Determine the (X, Y) coordinate at the center of the cell enclosing the given text.  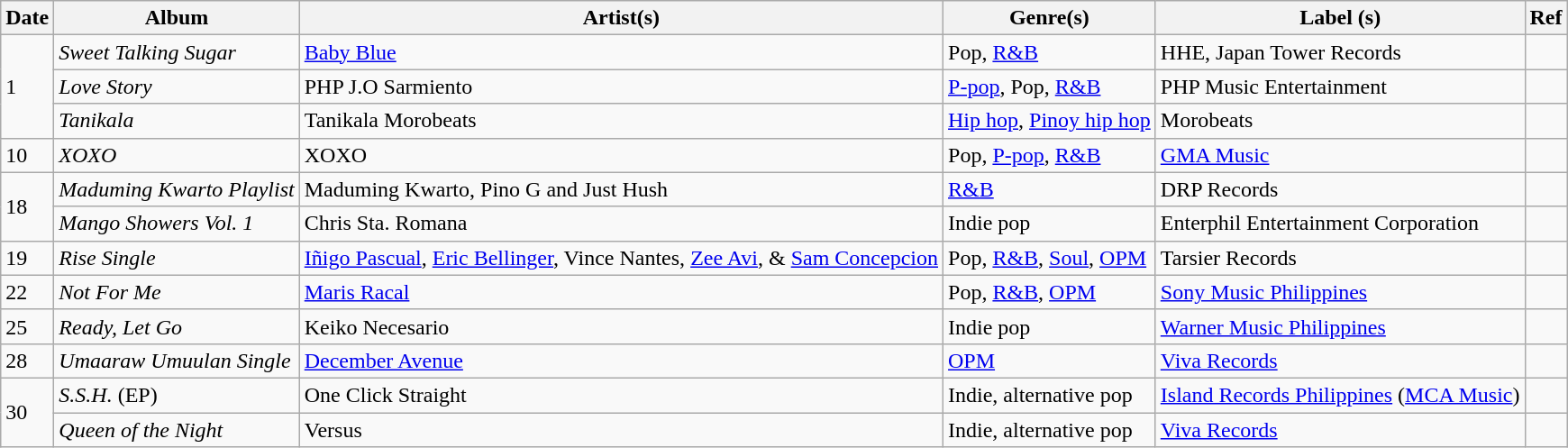
Ref (1546, 18)
Maduming Kwarto Playlist (177, 189)
19 (27, 258)
Pop, R&B, Soul, OPM (1050, 258)
Rise Single (177, 258)
Pop, P-pop, R&B (1050, 155)
DRP Records (1340, 189)
18 (27, 206)
Tanikala (177, 121)
Album (177, 18)
Island Records Philippines (MCA Music) (1340, 395)
30 (27, 412)
Tarsier Records (1340, 258)
HHE, Japan Tower Records (1340, 52)
Enterphil Entertainment Corporation (1340, 224)
PHP Music Entertainment (1340, 87)
Keiko Necesario (621, 326)
Sony Music Philippines (1340, 292)
Morobeats (1340, 121)
Queen of the Night (177, 430)
S.S.H. (EP) (177, 395)
Iñigo Pascual, Eric Bellinger, Vince Nantes, Zee Avi, & Sam Concepcion (621, 258)
Mango Showers Vol. 1 (177, 224)
22 (27, 292)
Date (27, 18)
Maduming Kwarto, Pino G and Just Hush (621, 189)
Versus (621, 430)
Tanikala Morobeats (621, 121)
Artist(s) (621, 18)
Genre(s) (1050, 18)
December Avenue (621, 361)
Ready, Let Go (177, 326)
Chris Sta. Romana (621, 224)
1 (27, 87)
R&B (1050, 189)
PHP J.O Sarmiento (621, 87)
Baby Blue (621, 52)
Warner Music Philippines (1340, 326)
Pop, R&B (1050, 52)
28 (27, 361)
Umaaraw Umuulan Single (177, 361)
Hip hop, Pinoy hip hop (1050, 121)
Sweet Talking Sugar (177, 52)
Not For Me (177, 292)
Pop, R&B, OPM (1050, 292)
Label (s) (1340, 18)
25 (27, 326)
Maris Racal (621, 292)
10 (27, 155)
One Click Straight (621, 395)
OPM (1050, 361)
P-pop, Pop, R&B (1050, 87)
Love Story (177, 87)
GMA Music (1340, 155)
